For the text-containing cell, return its midpoint in (x, y) coordinate format. 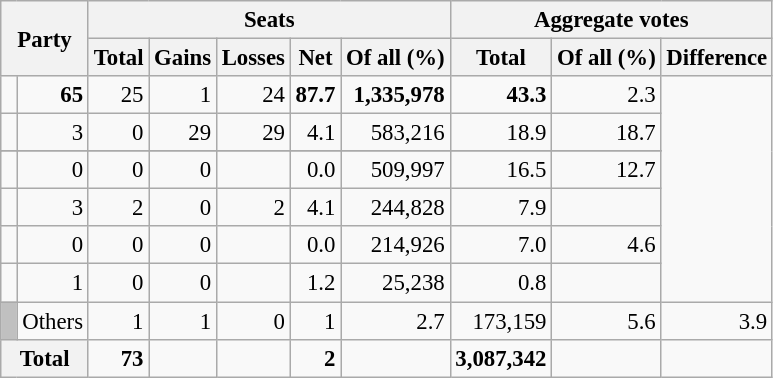
18.7 (606, 133)
12.7 (606, 170)
3.9 (716, 321)
3,087,342 (501, 358)
Others (52, 321)
214,926 (396, 245)
Seats (269, 20)
509,997 (396, 170)
Party (45, 38)
16.5 (501, 170)
25,238 (396, 283)
65 (52, 95)
73 (118, 358)
2.3 (606, 95)
1.2 (315, 283)
Losses (253, 58)
7.0 (501, 245)
43.3 (501, 95)
5.6 (606, 321)
Difference (716, 58)
25 (118, 95)
Net (315, 58)
173,159 (501, 321)
24 (253, 95)
583,216 (396, 133)
1,335,978 (396, 95)
0.8 (501, 283)
2.7 (396, 321)
Gains (183, 58)
87.7 (315, 95)
Aggregate votes (611, 20)
244,828 (396, 208)
18.9 (501, 133)
4.6 (606, 245)
7.9 (501, 208)
